Pinpoint the cell where the given text exists, returning its (x, y) midpoint coordinate. 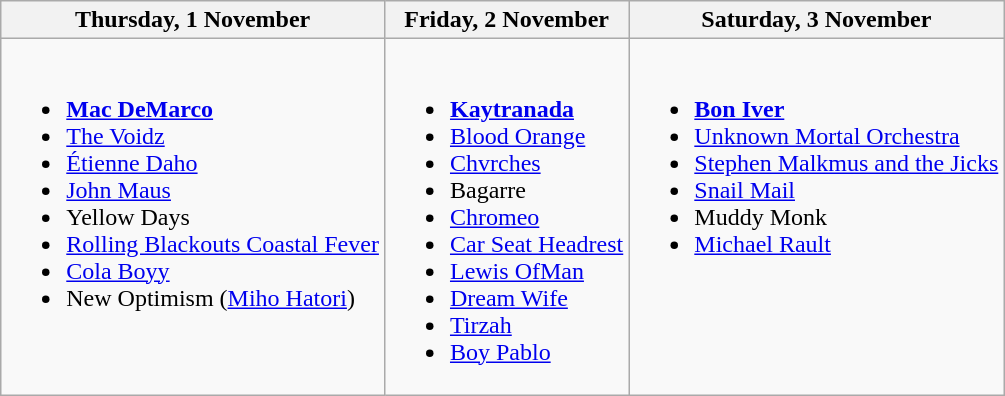
Saturday, 3 November (816, 20)
Friday, 2 November (506, 20)
KaytranadaBlood OrangeChvrchesBagarreChromeoCar Seat HeadrestLewis OfManDream WifeTirzahBoy Pablo (506, 217)
Thursday, 1 November (193, 20)
Bon IverUnknown Mortal OrchestraStephen Malkmus and the JicksSnail MailMuddy MonkMichael Rault (816, 217)
Mac DeMarcoThe VoidzÉtienne DahoJohn MausYellow DaysRolling Blackouts Coastal FeverCola BoyyNew Optimism (Miho Hatori) (193, 217)
